Output the [X, Y] coordinate of the center of the cell containing the given text.  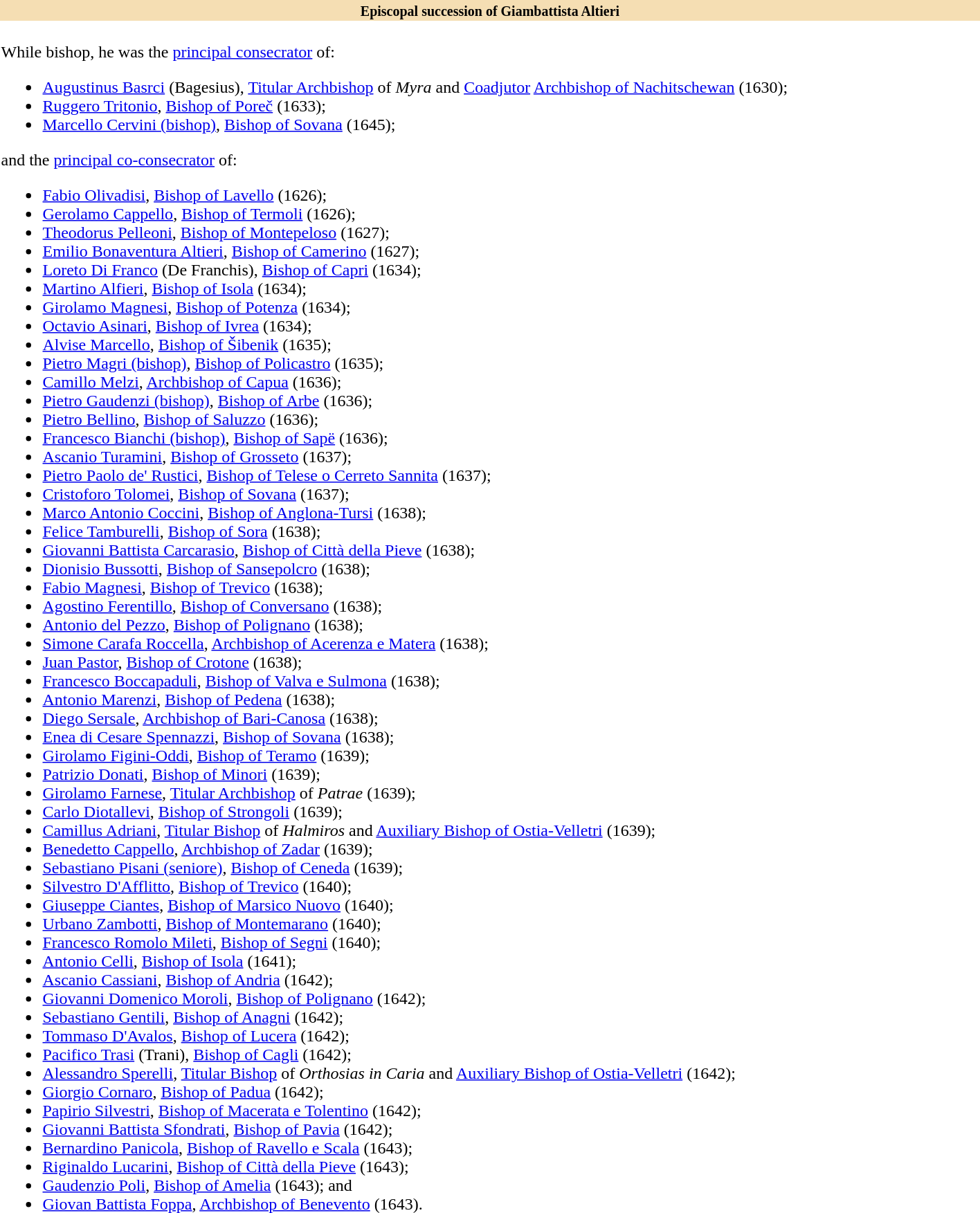
Episcopal succession of Giambattista Altieri [490, 10]
